Return (x, y) of the center of cell containing provided text 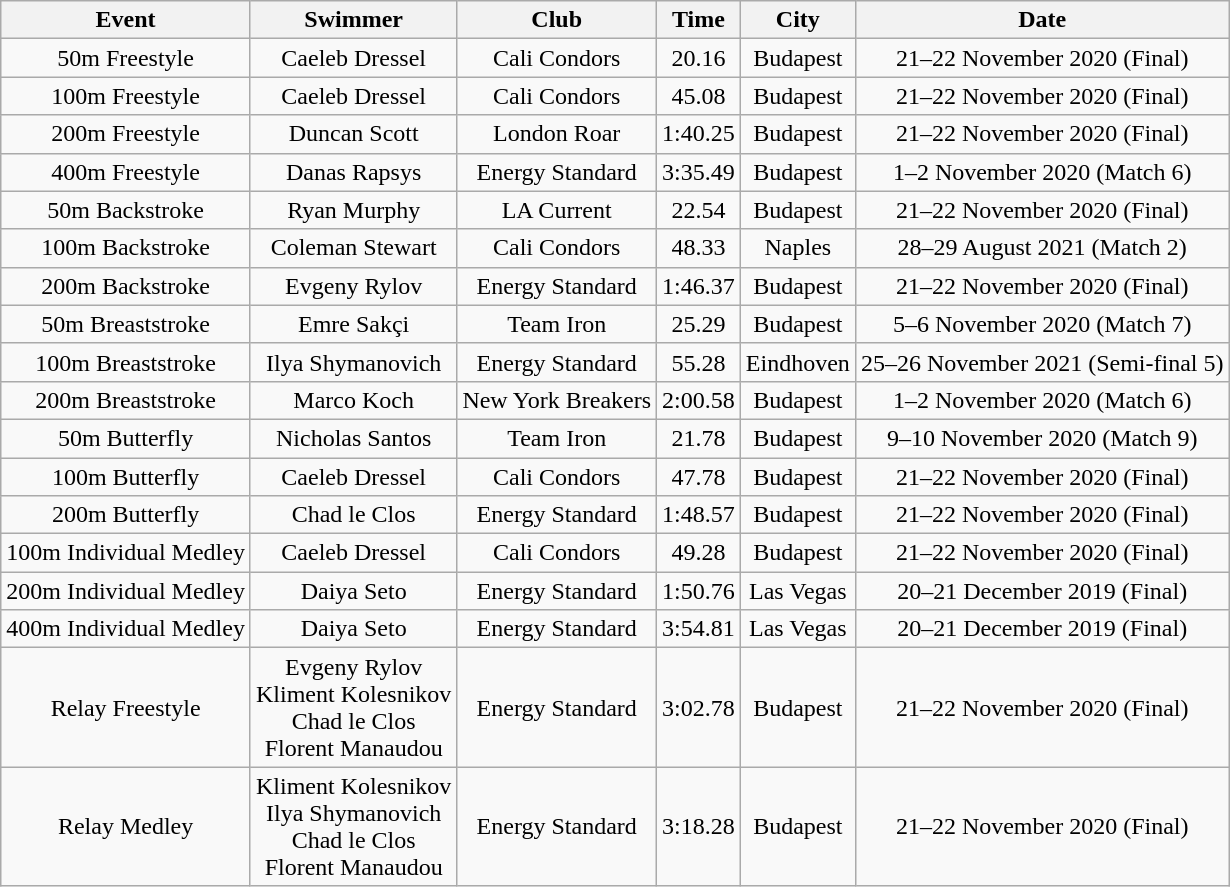
1:50.76 (699, 591)
Time (699, 20)
3:18.28 (699, 826)
Swimmer (353, 20)
200m Breaststroke (126, 400)
100m Breaststroke (126, 362)
50m Butterfly (126, 438)
48.33 (699, 248)
100m Backstroke (126, 248)
100m Individual Medley (126, 553)
Nicholas Santos (353, 438)
Marco Koch (353, 400)
400m Freestyle (126, 172)
New York Breakers (557, 400)
Ryan Murphy (353, 210)
21.78 (699, 438)
2:00.58 (699, 400)
Duncan Scott (353, 134)
Ilya Shymanovich (353, 362)
200m Butterfly (126, 515)
25–26 November 2021 (Semi-final 5) (1042, 362)
Emre Sakçi (353, 324)
200m Backstroke (126, 286)
200m Individual Medley (126, 591)
1:48.57 (699, 515)
50m Freestyle (126, 58)
22.54 (699, 210)
Event (126, 20)
1:40.25 (699, 134)
Kliment KolesnikovIlya ShymanovichChad le ClosFlorent Manaudou (353, 826)
London Roar (557, 134)
3:02.78 (699, 708)
3:54.81 (699, 629)
Club (557, 20)
28–29 August 2021 (Match 2) (1042, 248)
Date (1042, 20)
Chad le Clos (353, 515)
Naples (798, 248)
49.28 (699, 553)
47.78 (699, 477)
3:35.49 (699, 172)
Evgeny Rylov (353, 286)
Danas Rapsys (353, 172)
50m Breaststroke (126, 324)
Coleman Stewart (353, 248)
100m Freestyle (126, 96)
LA Current (557, 210)
Relay Medley (126, 826)
5–6 November 2020 (Match 7) (1042, 324)
55.28 (699, 362)
1:46.37 (699, 286)
100m Butterfly (126, 477)
25.29 (699, 324)
Eindhoven (798, 362)
Relay Freestyle (126, 708)
City (798, 20)
20.16 (699, 58)
Evgeny RylovKliment KolesnikovChad le ClosFlorent Manaudou (353, 708)
50m Backstroke (126, 210)
9–10 November 2020 (Match 9) (1042, 438)
400m Individual Medley (126, 629)
45.08 (699, 96)
200m Freestyle (126, 134)
